Output the (X, Y) coordinate of the center of the cell containing the given text.  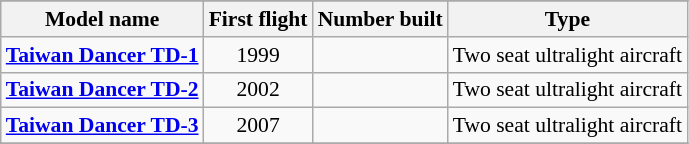
Taiwan Dancer TD-3 (102, 126)
1999 (258, 55)
Number built (380, 19)
2002 (258, 90)
2007 (258, 126)
First flight (258, 19)
Type (568, 19)
Taiwan Dancer TD-2 (102, 90)
Taiwan Dancer TD-1 (102, 55)
Model name (102, 19)
